Search for the cell housing the specified text and yield its (x, y) center coordinate. 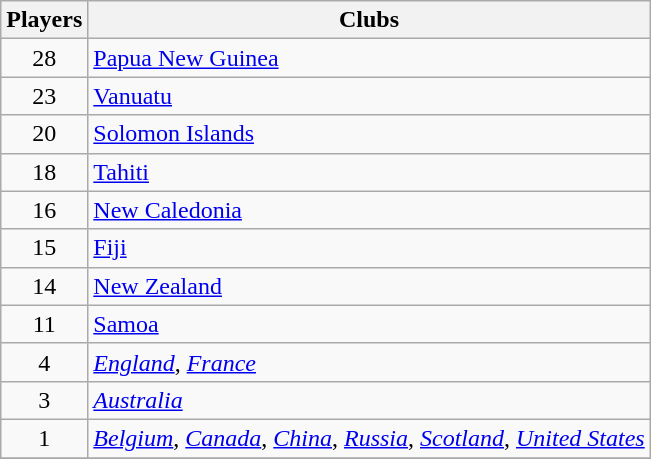
Tahiti (369, 172)
23 (44, 96)
3 (44, 400)
16 (44, 210)
Players (44, 20)
Vanuatu (369, 96)
Solomon Islands (369, 134)
New Zealand (369, 286)
15 (44, 248)
1 (44, 438)
28 (44, 58)
4 (44, 362)
Clubs (369, 20)
Australia (369, 400)
20 (44, 134)
Papua New Guinea (369, 58)
England, France (369, 362)
18 (44, 172)
14 (44, 286)
Fiji (369, 248)
New Caledonia (369, 210)
Samoa (369, 324)
Belgium, Canada, China, Russia, Scotland, United States (369, 438)
11 (44, 324)
